Output the [X, Y] coordinate of the center of the cell containing the given text.  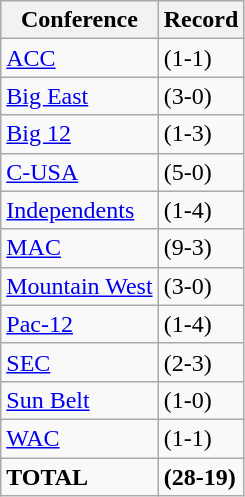
(1-0) [201, 400]
(9-3) [201, 248]
Record [201, 20]
(28-19) [201, 477]
WAC [80, 438]
Conference [80, 20]
Mountain West [80, 286]
(2-3) [201, 362]
Big East [80, 96]
(1-3) [201, 134]
TOTAL [80, 477]
C-USA [80, 172]
Big 12 [80, 134]
MAC [80, 248]
SEC [80, 362]
Independents [80, 210]
Pac-12 [80, 324]
Sun Belt [80, 400]
(5-0) [201, 172]
ACC [80, 58]
